Return the [x, y] coordinate for the center point of the cell that contains the specified text.  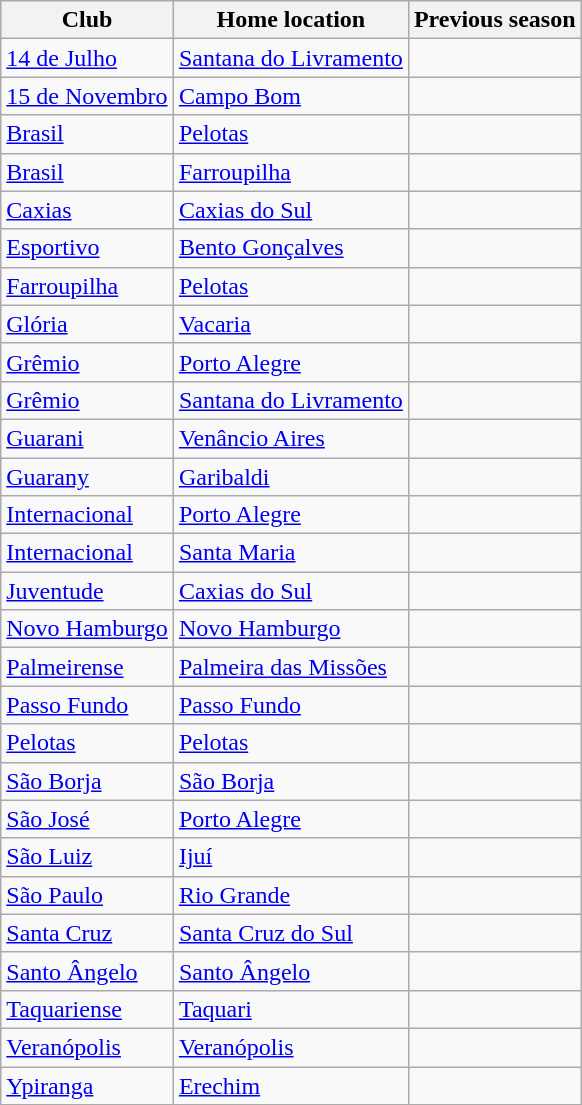
São José [88, 819]
Club [88, 20]
14 de Julho [88, 58]
Taquariense [88, 1009]
São Luiz [88, 857]
Vacaria [290, 324]
Santa Cruz do Sul [290, 933]
15 de Novembro [88, 96]
Previous season [494, 20]
Ypiranga [88, 1085]
Bento Gonçalves [290, 248]
Juventude [88, 591]
Home location [290, 20]
Rio Grande [290, 895]
Palmeira das Missões [290, 667]
Santa Cruz [88, 933]
Guarany [88, 477]
Campo Bom [290, 96]
Palmeirense [88, 667]
São Paulo [88, 895]
Glória [88, 324]
Garibaldi [290, 477]
Taquari [290, 1009]
Venâncio Aires [290, 438]
Santa Maria [290, 553]
Erechim [290, 1085]
Guarani [88, 438]
Ijuí [290, 857]
Esportivo [88, 248]
Caxias [88, 210]
